Capture the cell that displays the provided text and extract its [X, Y] central coordinate. 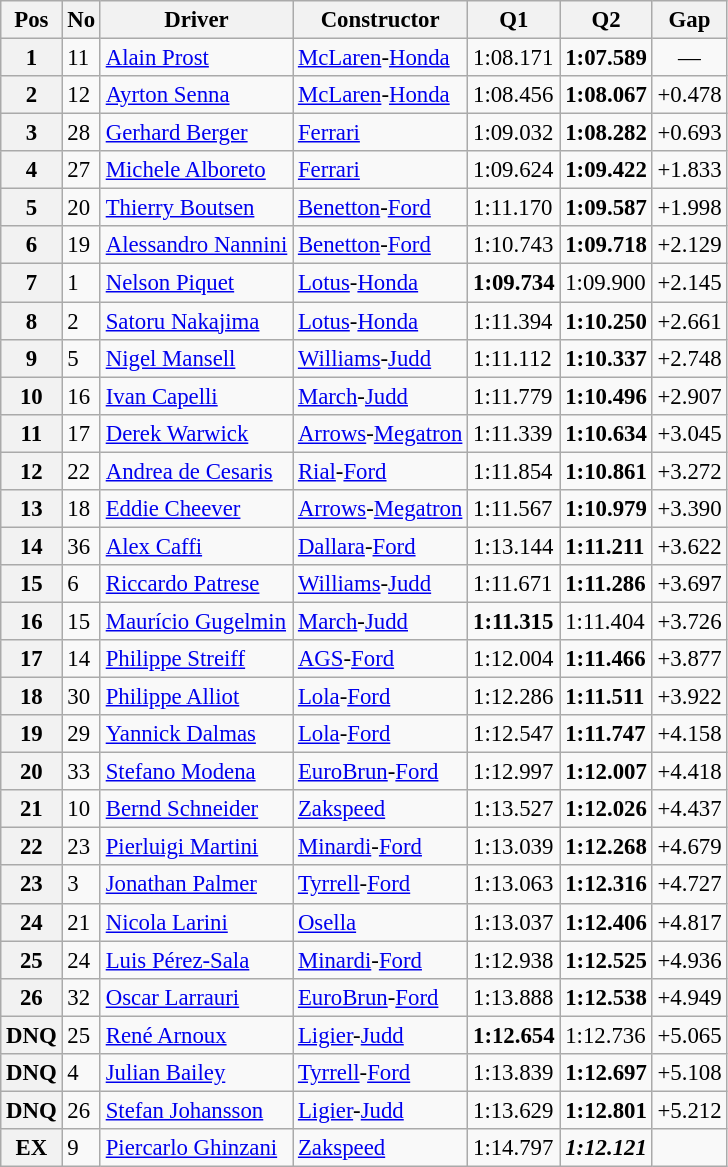
+5.212 [690, 1110]
1:12.525 [606, 960]
1:10.861 [606, 471]
Gap [690, 20]
1:12.938 [514, 960]
1:11.854 [514, 471]
1:12.121 [606, 1148]
1:12.697 [606, 1073]
1:13.039 [514, 847]
1:11.211 [606, 546]
Ivan Capelli [196, 396]
Thierry Boutsen [196, 208]
1:11.747 [606, 734]
+4.949 [690, 997]
1:11.511 [606, 697]
1:11.112 [514, 358]
27 [81, 170]
+4.936 [690, 960]
1:13.629 [514, 1110]
1:12.654 [514, 1035]
+4.418 [690, 772]
Jonathan Palmer [196, 885]
1:12.538 [606, 997]
1:10.496 [606, 396]
1:08.067 [606, 95]
1:14.797 [514, 1148]
32 [81, 997]
1:09.032 [514, 133]
1:09.624 [514, 170]
1:10.743 [514, 245]
1:12.004 [514, 659]
1:08.171 [514, 58]
1:13.144 [514, 546]
+4.158 [690, 734]
+3.726 [690, 621]
+1.833 [690, 170]
1:12.286 [514, 697]
1:10.250 [606, 321]
1:12.007 [606, 772]
1:13.037 [514, 922]
Andrea de Cesaris [196, 471]
+5.108 [690, 1073]
13 [32, 509]
Pierluigi Martini [196, 847]
1:13.888 [514, 997]
— [690, 58]
1:10.979 [606, 509]
Q1 [514, 20]
+2.145 [690, 283]
+2.661 [690, 321]
Nigel Mansell [196, 358]
+2.907 [690, 396]
30 [81, 697]
1:11.671 [514, 584]
+2.129 [690, 245]
1:12.406 [606, 922]
Nicola Larini [196, 922]
1:08.456 [514, 95]
Dallara-Ford [380, 546]
Gerhard Berger [196, 133]
+4.437 [690, 809]
1:11.404 [606, 621]
+4.817 [690, 922]
1:11.779 [514, 396]
+0.693 [690, 133]
8 [32, 321]
1:12.547 [514, 734]
1:13.063 [514, 885]
+3.272 [690, 471]
Alex Caffi [196, 546]
EX [32, 1148]
1:11.170 [514, 208]
1:11.466 [606, 659]
Alessandro Nannini [196, 245]
Constructor [380, 20]
1:09.900 [606, 283]
+4.679 [690, 847]
+3.922 [690, 697]
1:13.527 [514, 809]
7 [32, 283]
Oscar Larrauri [196, 997]
Alain Prost [196, 58]
+1.998 [690, 208]
Driver [196, 20]
+3.877 [690, 659]
1:11.394 [514, 321]
1:11.567 [514, 509]
1:09.718 [606, 245]
1:12.316 [606, 885]
1:07.589 [606, 58]
1:12.997 [514, 772]
+3.045 [690, 433]
1:10.634 [606, 433]
+0.478 [690, 95]
1:08.282 [606, 133]
+3.390 [690, 509]
Stefan Johansson [196, 1110]
29 [81, 734]
Nelson Piquet [196, 283]
1:11.339 [514, 433]
36 [81, 546]
33 [81, 772]
Pos [32, 20]
No [81, 20]
Derek Warwick [196, 433]
Satoru Nakajima [196, 321]
Q2 [606, 20]
1:09.587 [606, 208]
+4.727 [690, 885]
Luis Pérez-Sala [196, 960]
+5.065 [690, 1035]
Julian Bailey [196, 1073]
René Arnoux [196, 1035]
Riccardo Patrese [196, 584]
Piercarlo Ghinzani [196, 1148]
1:09.422 [606, 170]
Ayrton Senna [196, 95]
1:12.736 [606, 1035]
1:12.026 [606, 809]
1:11.315 [514, 621]
AGS-Ford [380, 659]
Osella [380, 922]
Maurício Gugelmin [196, 621]
1:09.734 [514, 283]
Eddie Cheever [196, 509]
+2.748 [690, 358]
1:12.801 [606, 1110]
Philippe Alliot [196, 697]
Rial-Ford [380, 471]
+3.697 [690, 584]
Stefano Modena [196, 772]
1:10.337 [606, 358]
+3.622 [690, 546]
28 [81, 133]
1:13.839 [514, 1073]
Michele Alboreto [196, 170]
1:11.286 [606, 584]
Philippe Streiff [196, 659]
Bernd Schneider [196, 809]
Yannick Dalmas [196, 734]
1:12.268 [606, 847]
